Capture the cell that displays the provided text and extract its [X, Y] central coordinate. 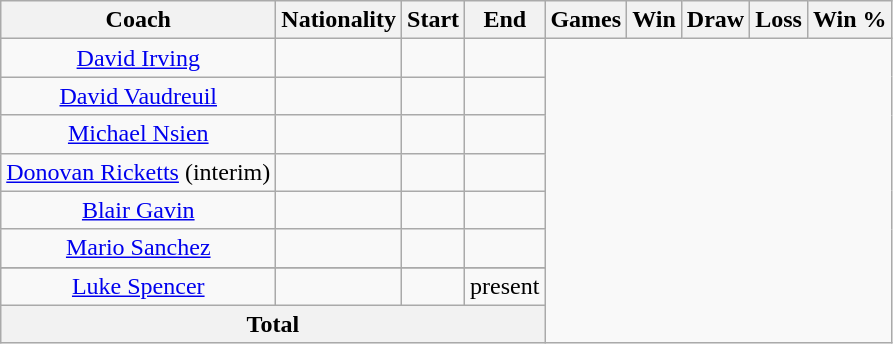
Mario Sanchez [138, 248]
Draw [715, 20]
Start [434, 20]
Win % [850, 20]
Nationality [339, 20]
David Vaudreuil [138, 96]
David Irving [138, 58]
present [505, 286]
Coach [138, 20]
Total [273, 324]
Loss [779, 20]
Games [586, 20]
End [505, 20]
Donovan Ricketts (interim) [138, 172]
Win [654, 20]
Luke Spencer [138, 286]
Michael Nsien [138, 134]
Blair Gavin [138, 210]
